Return (X, Y) of the center of cell containing provided text 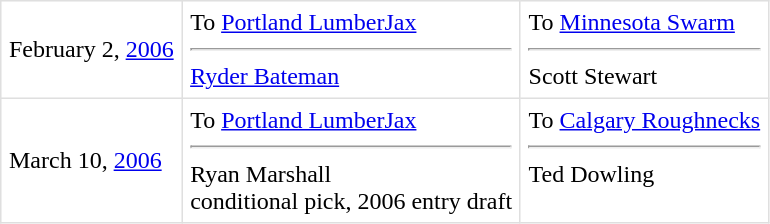
To Minnesota Swarm Scott Stewart (644, 50)
To Portland LumberJax Ryan Marshallconditional pick, 2006 entry draft (351, 160)
February 2, 2006 (92, 50)
March 10, 2006 (92, 160)
To Portland LumberJax Ryder Bateman (351, 50)
To Calgary Roughnecks Ted Dowling (644, 160)
